From the cell containing the given text, extract its center point as (X, Y) coordinate. 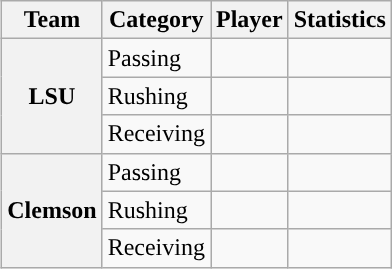
Player (249, 20)
Team (52, 20)
Clemson (52, 210)
LSU (52, 96)
Statistics (340, 20)
Category (156, 20)
